Search for the cell housing the specified text and yield its [X, Y] center coordinate. 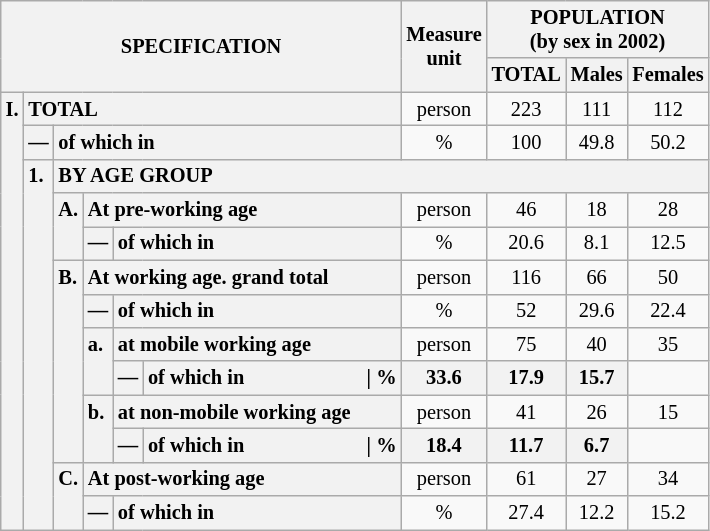
75 [526, 344]
26 [597, 412]
At pre-working age [242, 210]
SPECIFICATION [202, 46]
Males [597, 75]
49.8 [597, 142]
at mobile working age [257, 344]
6.7 [597, 445]
At post-working age [242, 479]
at non-mobile working age [257, 412]
1. [38, 344]
15 [668, 412]
100 [526, 142]
61 [526, 479]
50.2 [668, 142]
8.1 [597, 243]
C. [68, 496]
46 [526, 210]
50 [668, 277]
52 [526, 311]
B. [68, 361]
Females [668, 75]
27 [597, 479]
33.6 [444, 378]
20.6 [526, 243]
15.7 [597, 378]
27.4 [526, 513]
b. [98, 428]
112 [668, 109]
40 [597, 344]
41 [526, 412]
66 [597, 277]
28 [668, 210]
11.7 [526, 445]
12.2 [597, 513]
22.4 [668, 311]
I. [12, 311]
18 [597, 210]
18.4 [444, 445]
At working age. grand total [242, 277]
A. [68, 226]
15.2 [668, 513]
35 [668, 344]
29.6 [597, 311]
12.5 [668, 243]
17.9 [526, 378]
POPULATION (by sex in 2002) [598, 29]
116 [526, 277]
223 [526, 109]
a. [98, 360]
Measure unit [444, 46]
34 [668, 479]
111 [597, 109]
BY AGE GROUP [382, 176]
